Scan for the cell matching the given text and deliver its [X, Y] coordinate at center. 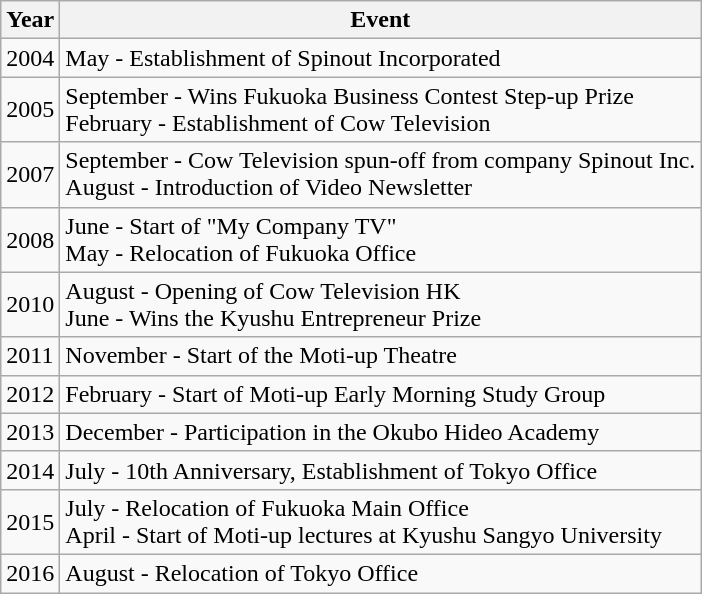
September - Cow Television spun-off from company Spinout Inc.August - Introduction of Video Newsletter [380, 174]
Event [380, 20]
July - Relocation of Fukuoka Main OfficeApril - Start of Moti-up lectures at Kyushu Sangyo University [380, 522]
2015 [30, 522]
2012 [30, 394]
2007 [30, 174]
July - 10th Anniversary, Establishment of Tokyo Office [380, 470]
2008 [30, 240]
November - Start of the Moti-up Theatre [380, 356]
2013 [30, 432]
2016 [30, 573]
February - Start of Moti-up Early Morning Study Group [380, 394]
December - Participation in the Okubo Hideo Academy [380, 432]
2004 [30, 58]
September - Wins Fukuoka Business Contest Step-up Prize February - Establishment of Cow Television [380, 110]
2011 [30, 356]
Year [30, 20]
2005 [30, 110]
2014 [30, 470]
June - Start of "My Company TV"May - Relocation of Fukuoka Office [380, 240]
2010 [30, 304]
August - Opening of Cow Television HKJune - Wins the Kyushu Entrepreneur Prize [380, 304]
May - Establishment of Spinout Incorporated [380, 58]
August - Relocation of Tokyo Office [380, 573]
